Return (X, Y) of the center of cell containing provided text 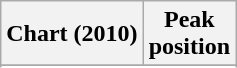
Chart (2010) (72, 34)
Peakposition (189, 34)
